Identify which cell holds the provided text, then report its [X, Y] central coordinate. 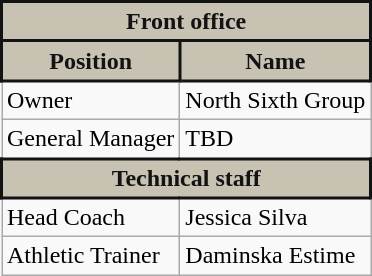
Front office [186, 22]
Daminska Estime [276, 256]
Technical staff [186, 178]
General Manager [91, 138]
Name [276, 61]
Owner [91, 100]
North Sixth Group [276, 100]
Athletic Trainer [91, 256]
TBD [276, 138]
Head Coach [91, 218]
Jessica Silva [276, 218]
Position [91, 61]
